Detect which cell encompasses the target text, then output its [x, y] center coordinate. 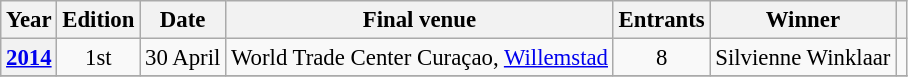
8 [662, 58]
Edition [98, 20]
Winner [803, 20]
Date [183, 20]
1st [98, 58]
2014 [29, 58]
World Trade Center Curaçao, Willemstad [420, 58]
Silvienne Winklaar [803, 58]
Year [29, 20]
Entrants [662, 20]
30 April [183, 58]
Final venue [420, 20]
